Determine the (x, y) coordinate at the center of the cell enclosing the given text.  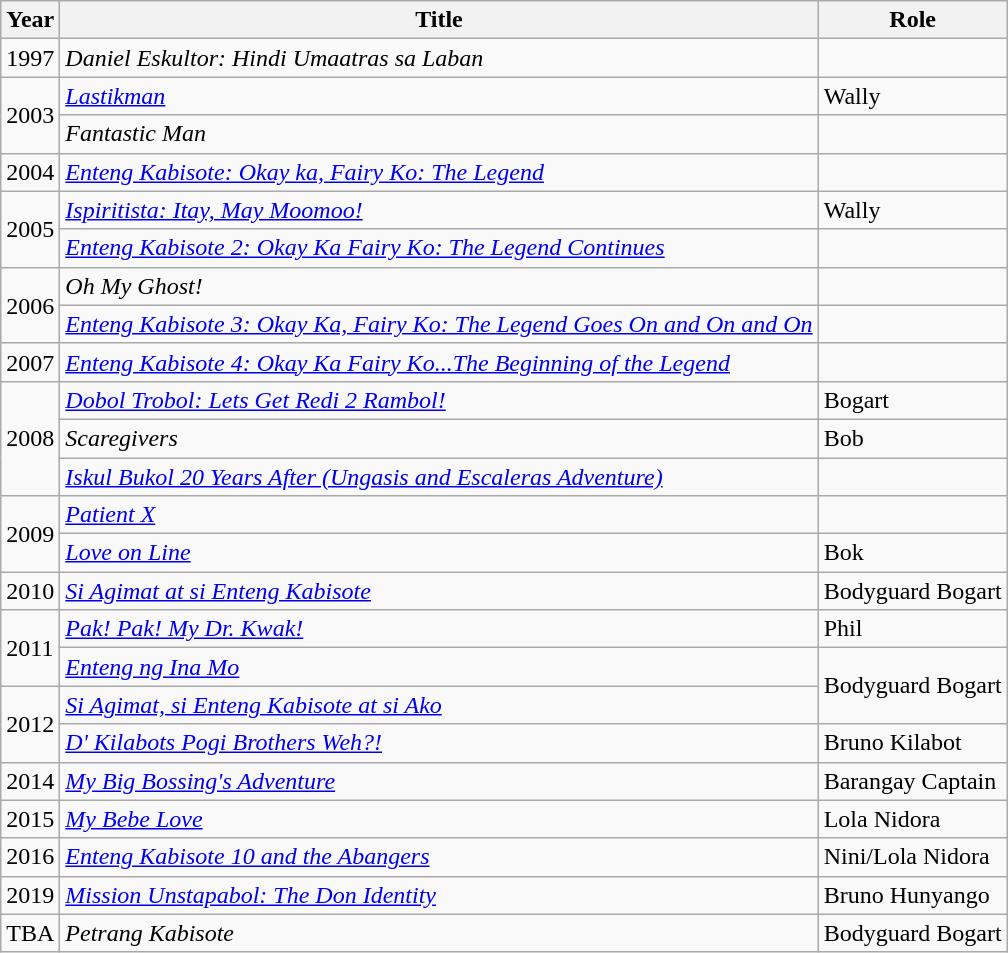
Oh My Ghost! (439, 286)
2010 (30, 591)
Nini/Lola Nidora (912, 857)
Phil (912, 629)
Bogart (912, 400)
2005 (30, 229)
2014 (30, 781)
2011 (30, 648)
Title (439, 20)
Si Agimat, si Enteng Kabisote at si Ako (439, 705)
2012 (30, 724)
Daniel Eskultor: Hindi Umaatras sa Laban (439, 58)
Scaregivers (439, 438)
Enteng Kabisote 3: Okay Ka, Fairy Ko: The Legend Goes On and On and On (439, 324)
Ispiritista: Itay, May Moomoo! (439, 210)
Petrang Kabisote (439, 933)
2009 (30, 534)
Role (912, 20)
Bok (912, 553)
My Bebe Love (439, 819)
TBA (30, 933)
2015 (30, 819)
D' Kilabots Pogi Brothers Weh?! (439, 743)
Patient X (439, 515)
2016 (30, 857)
Enteng Kabisote 2: Okay Ka Fairy Ko: The Legend Continues (439, 248)
Iskul Bukol 20 Years After (Ungasis and Escaleras Adventure) (439, 477)
Enteng Kabisote 10 and the Abangers (439, 857)
Bruno Hunyango (912, 895)
Enteng ng Ina Mo (439, 667)
Fantastic Man (439, 134)
2003 (30, 115)
2006 (30, 305)
2007 (30, 362)
Bob (912, 438)
2008 (30, 438)
My Big Bossing's Adventure (439, 781)
Barangay Captain (912, 781)
Love on Line (439, 553)
2004 (30, 172)
Year (30, 20)
Enteng Kabisote 4: Okay Ka Fairy Ko...The Beginning of the Legend (439, 362)
Dobol Trobol: Lets Get Redi 2 Rambol! (439, 400)
Bruno Kilabot (912, 743)
Si Agimat at si Enteng Kabisote (439, 591)
Lastikman (439, 96)
Lola Nidora (912, 819)
1997 (30, 58)
Enteng Kabisote: Okay ka, Fairy Ko: The Legend (439, 172)
Pak! Pak! My Dr. Kwak! (439, 629)
2019 (30, 895)
Mission Unstapabol: The Don Identity (439, 895)
